Extract the (x, y) coordinate from the center of the cell holding the provided text.  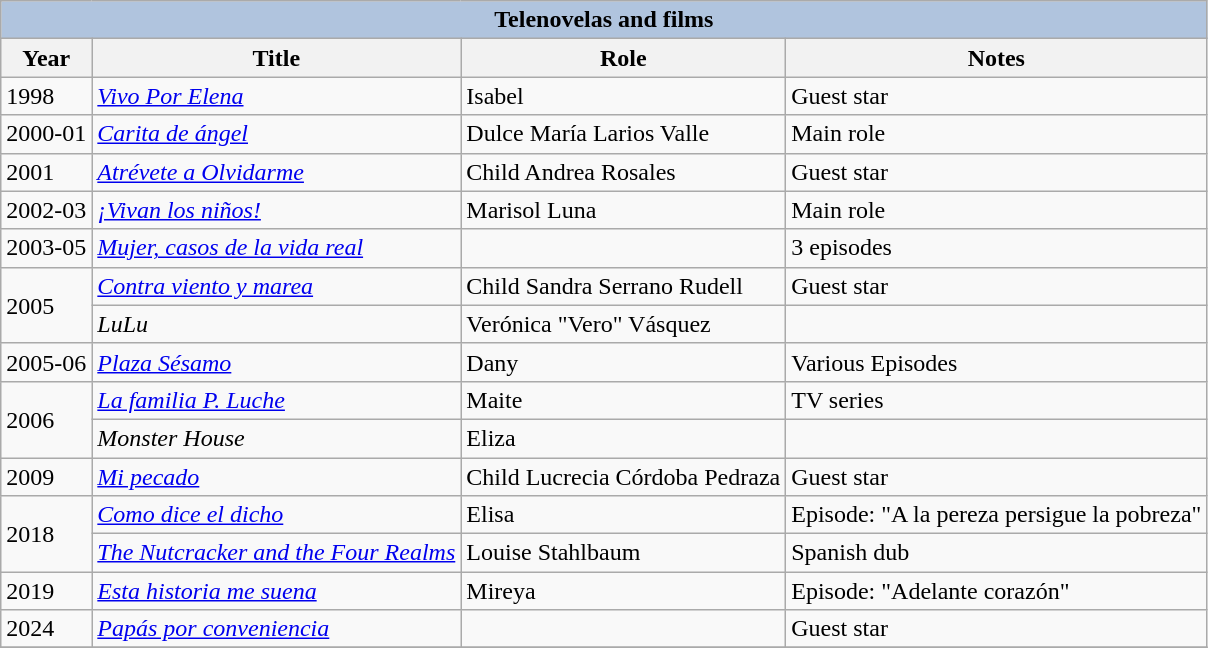
LuLu (276, 324)
Telenovelas and films (604, 20)
Plaza Sésamo (276, 362)
2018 (46, 534)
Papás por conveniencia (276, 629)
2024 (46, 629)
Notes (996, 58)
Episode: "A la pereza persigue la pobreza" (996, 515)
The Nutcracker and the Four Realms (276, 553)
Dany (624, 362)
Carita de ángel (276, 134)
Child Lucrecia Córdoba Pedraza (624, 477)
Marisol Luna (624, 210)
3 episodes (996, 248)
2019 (46, 591)
Monster House (276, 438)
2005 (46, 305)
Mi pecado (276, 477)
Child Andrea Rosales (624, 172)
Esta historia me suena (276, 591)
Mujer, casos de la vida real (276, 248)
Spanish dub (996, 553)
2002-03 (46, 210)
Louise Stahlbaum (624, 553)
2003-05 (46, 248)
Atrévete a Olvidarme (276, 172)
Dulce María Larios Valle (624, 134)
Episode: "Adelante corazón" (996, 591)
Isabel (624, 96)
Como dice el dicho (276, 515)
Maite (624, 400)
Year (46, 58)
Mireya (624, 591)
Elisa (624, 515)
1998 (46, 96)
Vivo Por Elena (276, 96)
2001 (46, 172)
2005-06 (46, 362)
2000-01 (46, 134)
Title (276, 58)
¡Vivan los niños! (276, 210)
2006 (46, 419)
La familia P. Luche (276, 400)
Eliza (624, 438)
2009 (46, 477)
Verónica "Vero" Vásquez (624, 324)
Various Episodes (996, 362)
Child Sandra Serrano Rudell (624, 286)
Contra viento y marea (276, 286)
Role (624, 58)
TV series (996, 400)
